Return [x, y] of the center of cell containing provided text 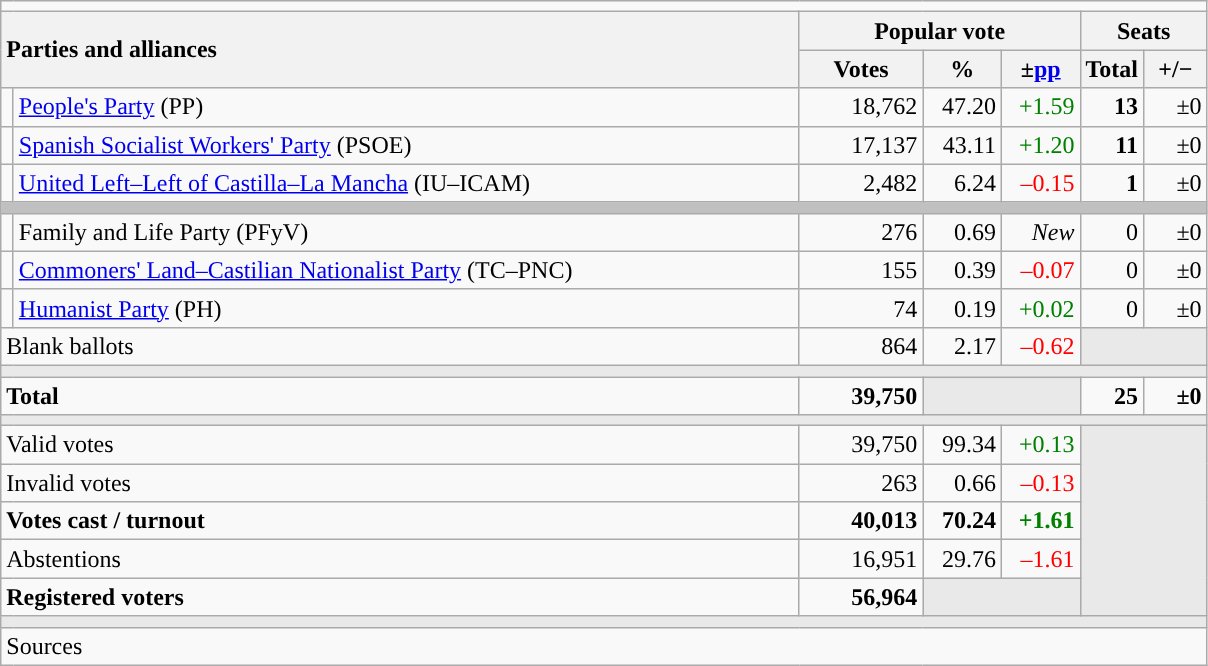
25 [1112, 395]
Blank ballots [400, 346]
+0.02 [1040, 308]
40,013 [861, 521]
–1.61 [1040, 559]
56,964 [861, 597]
43.11 [962, 145]
1 [1112, 183]
Commoners' Land–Castilian Nationalist Party (TC–PNC) [406, 270]
0.66 [962, 483]
47.20 [962, 107]
New [1040, 232]
% [962, 69]
Sources [604, 646]
16,951 [861, 559]
Votes [861, 69]
Spanish Socialist Workers' Party (PSOE) [406, 145]
Registered voters [400, 597]
0.19 [962, 308]
Valid votes [400, 445]
70.24 [962, 521]
11 [1112, 145]
Seats [1144, 31]
Invalid votes [400, 483]
Popular vote [940, 31]
0.39 [962, 270]
–0.07 [1040, 270]
99.34 [962, 445]
+0.13 [1040, 445]
Parties and alliances [400, 50]
2.17 [962, 346]
13 [1112, 107]
263 [861, 483]
74 [861, 308]
+1.20 [1040, 145]
17,137 [861, 145]
Abstentions [400, 559]
Votes cast / turnout [400, 521]
155 [861, 270]
–0.13 [1040, 483]
2,482 [861, 183]
+/− [1176, 69]
276 [861, 232]
29.76 [962, 559]
18,762 [861, 107]
Humanist Party (PH) [406, 308]
–0.62 [1040, 346]
+1.61 [1040, 521]
864 [861, 346]
±pp [1040, 69]
Family and Life Party (PFyV) [406, 232]
0.69 [962, 232]
United Left–Left of Castilla–La Mancha (IU–ICAM) [406, 183]
–0.15 [1040, 183]
+1.59 [1040, 107]
6.24 [962, 183]
People's Party (PP) [406, 107]
